Determine the [x, y] coordinate at the center of the cell enclosing the given text.  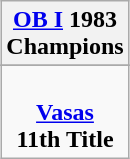
OB I 1983Champions [65, 34]
Vasas11th Title [65, 112]
